Scan for the cell matching the given text and deliver its [X, Y] coordinate at center. 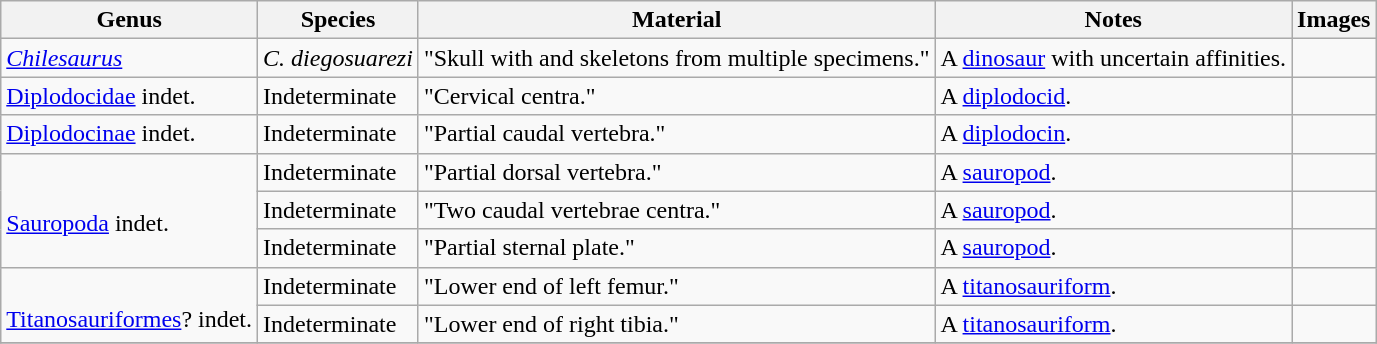
"Partial caudal vertebra." [676, 134]
"Lower end of left femur." [676, 286]
Material [676, 20]
A diplodocid. [1114, 96]
"Partial sternal plate." [676, 248]
Species [338, 20]
Titanosauriformes? indet. [130, 305]
"Lower end of right tibia." [676, 324]
"Two caudal vertebrae centra." [676, 210]
"Skull with and skeletons from multiple specimens." [676, 58]
A diplodocin. [1114, 134]
Diplodocinae indet. [130, 134]
Chilesaurus [130, 58]
Genus [130, 20]
C. diegosuarezi [338, 58]
"Partial dorsal vertebra." [676, 172]
"Cervical centra." [676, 96]
Notes [1114, 20]
Diplodocidae indet. [130, 96]
Images [1334, 20]
A dinosaur with uncertain affinities. [1114, 58]
Sauropoda indet. [130, 210]
